Pinpoint the cell where the given text exists, returning its (X, Y) midpoint coordinate. 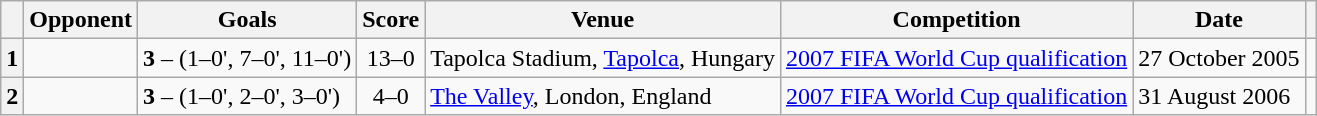
The Valley, London, England (603, 96)
4–0 (391, 96)
2 (12, 96)
Goals (248, 20)
3 – (1–0', 7–0', 11–0') (248, 58)
31 August 2006 (1219, 96)
Opponent (81, 20)
3 – (1–0', 2–0', 3–0') (248, 96)
Competition (956, 20)
1 (12, 58)
13–0 (391, 58)
Venue (603, 20)
Score (391, 20)
Date (1219, 20)
Tapolca Stadium, Tapolca, Hungary (603, 58)
27 October 2005 (1219, 58)
